Return [x, y] of the center of cell containing provided text 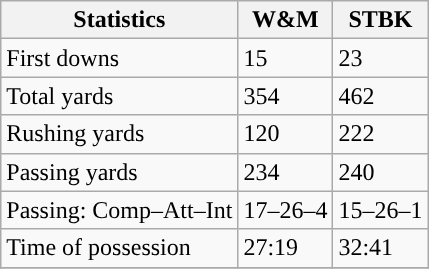
462 [380, 96]
234 [286, 172]
120 [286, 134]
240 [380, 172]
Passing: Comp–Att–Int [120, 210]
Time of possession [120, 248]
W&M [286, 20]
Passing yards [120, 172]
222 [380, 134]
Total yards [120, 96]
354 [286, 96]
Rushing yards [120, 134]
32:41 [380, 248]
First downs [120, 58]
15 [286, 58]
17–26–4 [286, 210]
27:19 [286, 248]
STBK [380, 20]
15–26–1 [380, 210]
Statistics [120, 20]
23 [380, 58]
